Return (X, Y) of the center of cell containing provided text 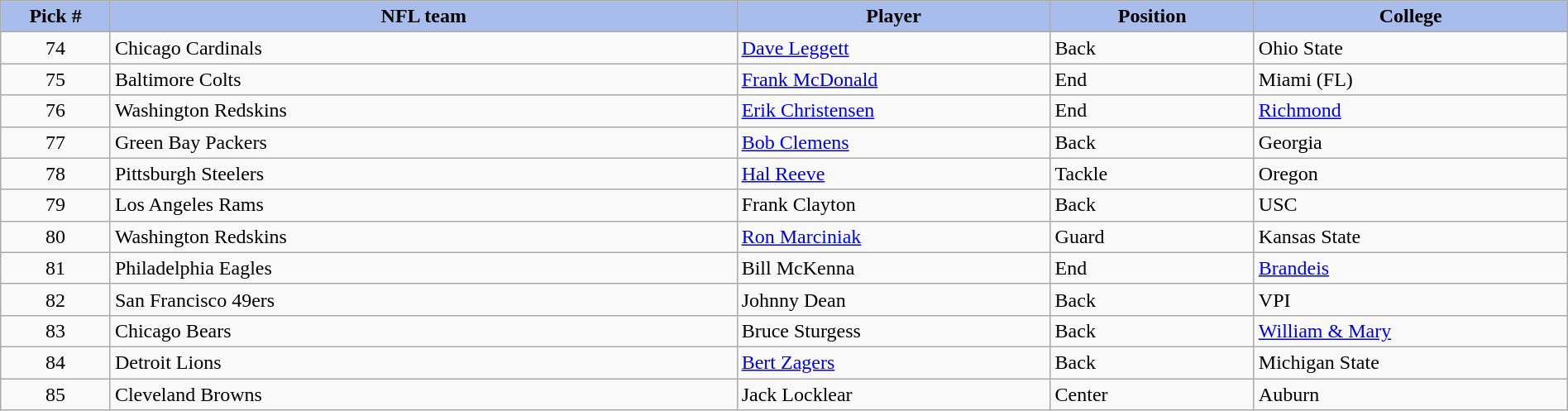
USC (1411, 205)
Oregon (1411, 174)
VPI (1411, 299)
84 (56, 362)
Frank Clayton (893, 205)
Georgia (1411, 142)
Bert Zagers (893, 362)
Frank McDonald (893, 79)
Chicago Cardinals (423, 48)
Position (1152, 17)
Center (1152, 394)
Cleveland Browns (423, 394)
Chicago Bears (423, 331)
NFL team (423, 17)
79 (56, 205)
Pick # (56, 17)
74 (56, 48)
83 (56, 331)
Bob Clemens (893, 142)
College (1411, 17)
Richmond (1411, 111)
Bruce Sturgess (893, 331)
78 (56, 174)
75 (56, 79)
Ron Marciniak (893, 237)
Auburn (1411, 394)
Erik Christensen (893, 111)
Green Bay Packers (423, 142)
Pittsburgh Steelers (423, 174)
80 (56, 237)
Michigan State (1411, 362)
Baltimore Colts (423, 79)
Miami (FL) (1411, 79)
Detroit Lions (423, 362)
82 (56, 299)
Ohio State (1411, 48)
Los Angeles Rams (423, 205)
Philadelphia Eagles (423, 268)
Guard (1152, 237)
Johnny Dean (893, 299)
San Francisco 49ers (423, 299)
77 (56, 142)
Jack Locklear (893, 394)
Kansas State (1411, 237)
Player (893, 17)
Tackle (1152, 174)
Brandeis (1411, 268)
Hal Reeve (893, 174)
81 (56, 268)
Bill McKenna (893, 268)
76 (56, 111)
Dave Leggett (893, 48)
William & Mary (1411, 331)
85 (56, 394)
